For the text-containing cell, return its midpoint in [X, Y] coordinate format. 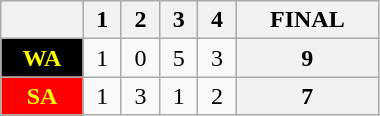
5 [179, 58]
0 [140, 58]
WA [42, 58]
4 [217, 20]
FINAL [307, 20]
9 [307, 58]
7 [307, 96]
SA [42, 96]
